Return [X, Y] of the center of cell containing provided text 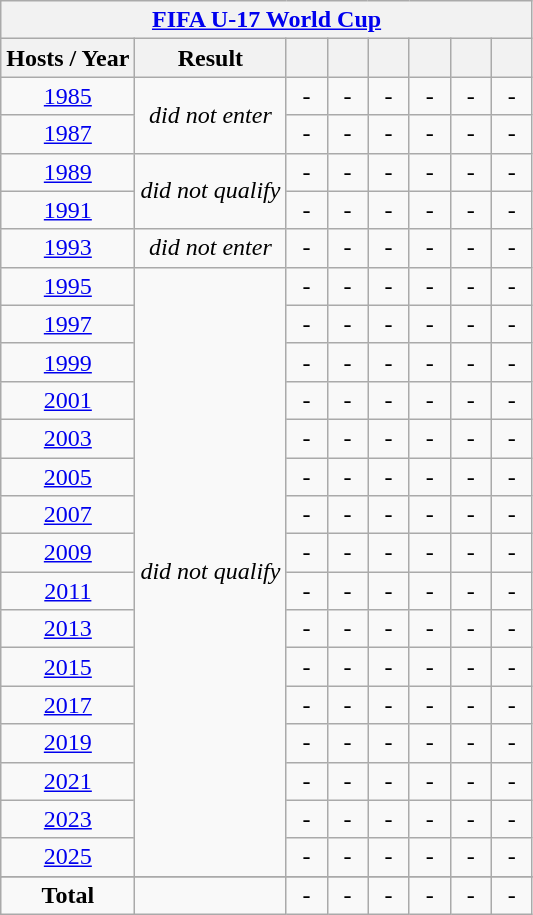
2019 [68, 743]
1993 [68, 248]
2007 [68, 515]
2009 [68, 553]
2017 [68, 705]
1995 [68, 286]
Result [210, 58]
1985 [68, 96]
2005 [68, 477]
Hosts / Year [68, 58]
2015 [68, 667]
2021 [68, 781]
2011 [68, 591]
2003 [68, 438]
1989 [68, 172]
1999 [68, 362]
1997 [68, 324]
FIFA U-17 World Cup [267, 20]
2023 [68, 819]
Total [68, 895]
2025 [68, 857]
1987 [68, 134]
1991 [68, 210]
2013 [68, 629]
2001 [68, 400]
